Find where the given text appears and provide that cell's center as (X, Y) coordinate. 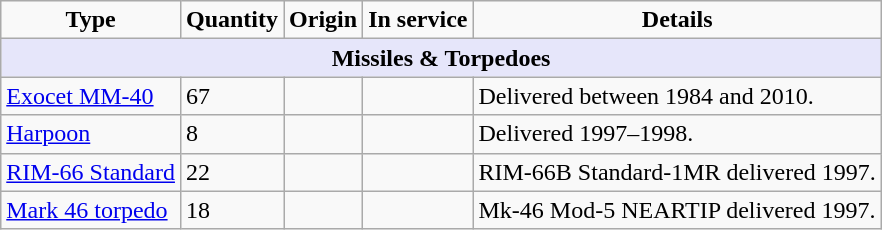
Missiles & Torpedoes (442, 58)
Quantity (232, 20)
RIM-66 Standard (91, 172)
Details (677, 20)
Origin (324, 20)
8 (232, 134)
18 (232, 210)
Delivered 1997–1998. (677, 134)
Exocet MM-40 (91, 96)
RIM-66B Standard-1MR delivered 1997. (677, 172)
Delivered between 1984 and 2010. (677, 96)
22 (232, 172)
Mk-46 Mod-5 NEARTIP delivered 1997. (677, 210)
67 (232, 96)
In service (418, 20)
Type (91, 20)
Harpoon (91, 134)
Mark 46 torpedo (91, 210)
